Extract the (X, Y) coordinate from the center of the cell holding the provided text.  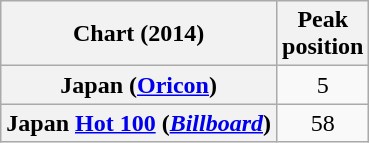
Chart (2014) (139, 34)
Peakposition (323, 34)
5 (323, 85)
58 (323, 123)
Japan (Oricon) (139, 85)
Japan Hot 100 (Billboard) (139, 123)
